Determine the [X, Y] coordinate at the center of the cell enclosing the given text.  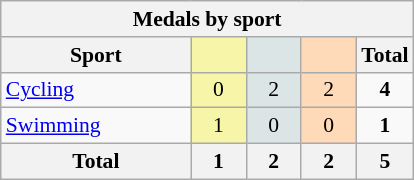
5 [384, 162]
Sport [96, 55]
4 [384, 90]
Swimming [96, 126]
Medals by sport [208, 19]
Cycling [96, 90]
